Find where the given text appears and provide that cell's center as (X, Y) coordinate. 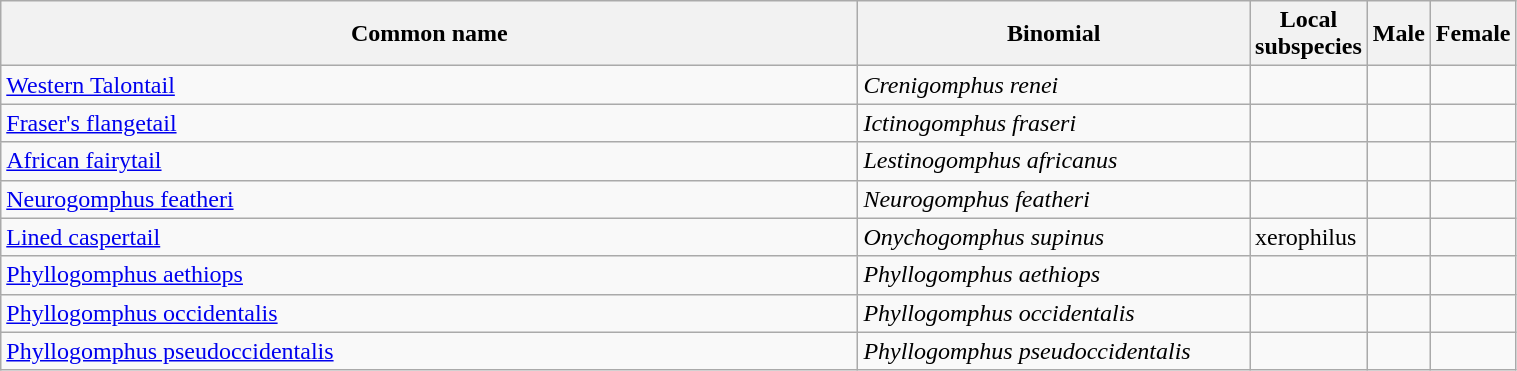
Crenigomphus renei (1054, 85)
xerophilus (1309, 237)
Binomial (1054, 34)
Male (1398, 34)
Onychogomphus supinus (1054, 237)
Local subspecies (1309, 34)
Lined caspertail (430, 237)
Ictinogomphus fraseri (1054, 123)
Lestinogomphus africanus (1054, 161)
Western Talontail (430, 85)
Fraser's flangetail (430, 123)
Common name (430, 34)
Female (1473, 34)
African fairytail (430, 161)
